From the cell containing the given text, extract its center point as (x, y) coordinate. 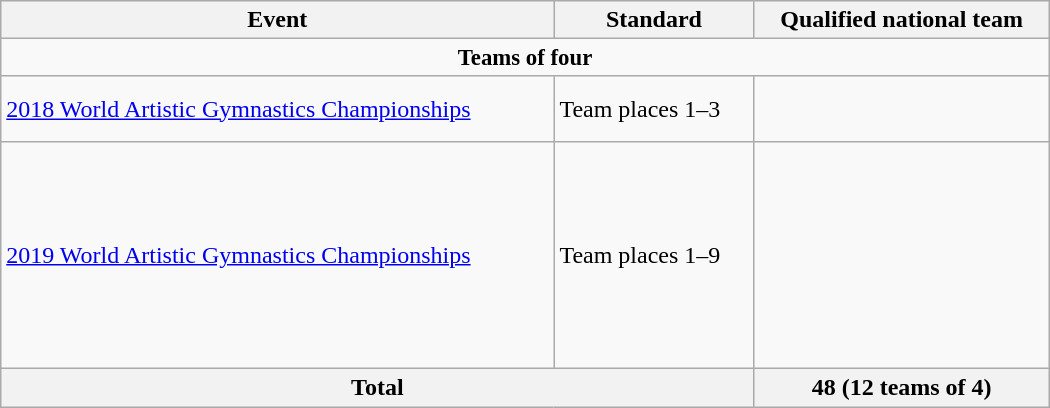
Event (278, 20)
Teams of four (525, 58)
2018 World Artistic Gymnastics Championships (278, 108)
Total (378, 388)
48 (12 teams of 4) (902, 388)
2019 World Artistic Gymnastics Championships (278, 254)
Team places 1–3 (654, 108)
Team places 1–9 (654, 254)
Standard (654, 20)
Qualified national team (902, 20)
